Identify which cell holds the provided text, then report its [X, Y] central coordinate. 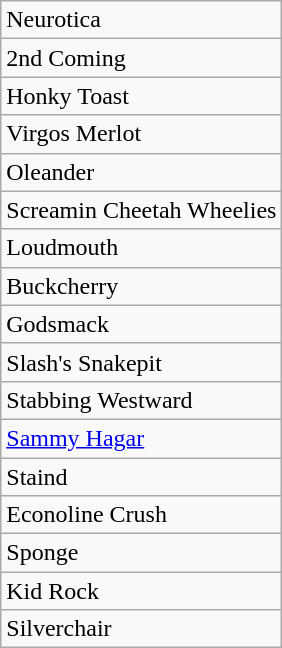
Staind [142, 477]
Kid Rock [142, 591]
Silverchair [142, 629]
Econoline Crush [142, 515]
Godsmack [142, 324]
Screamin Cheetah Wheelies [142, 210]
Honky Toast [142, 96]
Sponge [142, 553]
Buckcherry [142, 286]
Slash's Snakepit [142, 362]
Virgos Merlot [142, 134]
Loudmouth [142, 248]
2nd Coming [142, 58]
Stabbing Westward [142, 400]
Oleander [142, 172]
Neurotica [142, 20]
Sammy Hagar [142, 438]
